Search for the cell housing the specified text and yield its [x, y] center coordinate. 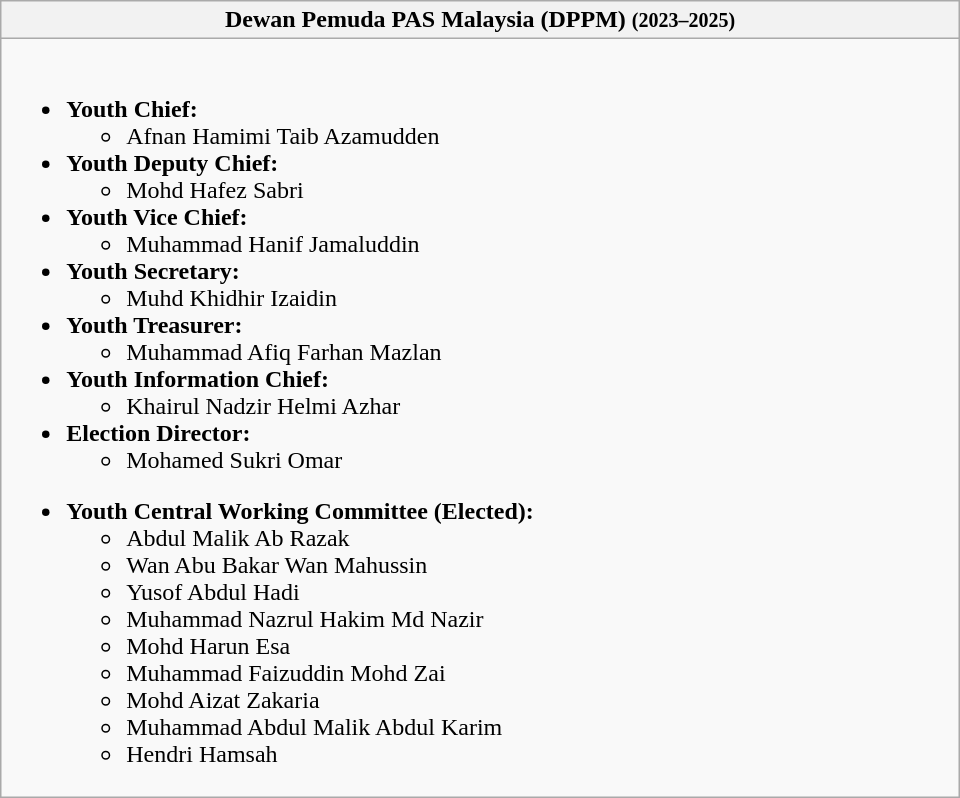
Dewan Pemuda PAS Malaysia (DPPM) (2023–2025) [480, 20]
